Identify which cell holds the provided text, then report its [x, y] central coordinate. 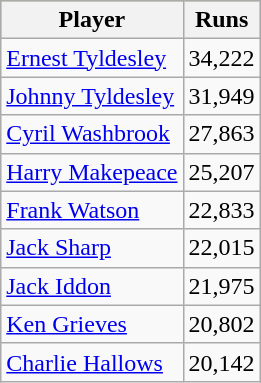
22,833 [222, 210]
Runs [222, 20]
Ernest Tyldesley [92, 58]
20,802 [222, 324]
Harry Makepeace [92, 172]
27,863 [222, 134]
Charlie Hallows [92, 362]
Jack Sharp [92, 248]
21,975 [222, 286]
Frank Watson [92, 210]
Johnny Tyldesley [92, 96]
Cyril Washbrook [92, 134]
Player [92, 20]
22,015 [222, 248]
34,222 [222, 58]
Ken Grieves [92, 324]
Jack Iddon [92, 286]
25,207 [222, 172]
31,949 [222, 96]
20,142 [222, 362]
